Capture the cell that displays the provided text and extract its (x, y) central coordinate. 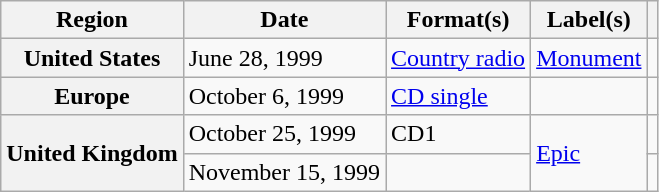
Format(s) (458, 20)
United States (92, 58)
Monument (589, 58)
CD single (458, 96)
Region (92, 20)
Europe (92, 96)
CD1 (458, 134)
Label(s) (589, 20)
Epic (589, 153)
Country radio (458, 58)
United Kingdom (92, 153)
October 6, 1999 (284, 96)
November 15, 1999 (284, 172)
October 25, 1999 (284, 134)
Date (284, 20)
June 28, 1999 (284, 58)
